Scan for the cell matching the given text and deliver its [x, y] coordinate at center. 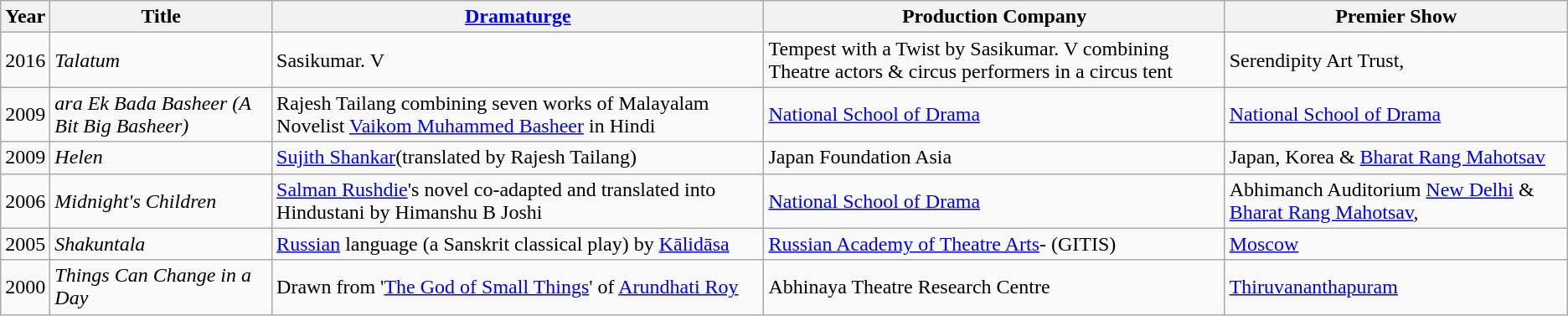
Russian Academy of Theatre Arts- (GITIS) [994, 244]
2016 [25, 60]
Salman Rushdie's novel co-adapted and translated into Hindustani by Himanshu B Joshi [518, 201]
Tempest with a Twist by Sasikumar. V combining Theatre actors & circus performers in a circus tent [994, 60]
Abhimanch Auditorium New Delhi & Bharat Rang Mahotsav, [1395, 201]
Drawn from 'The God of Small Things' of Arundhati Roy [518, 287]
2000 [25, 287]
Midnight's Children [161, 201]
2006 [25, 201]
Japan Foundation Asia [994, 158]
Title [161, 17]
Abhinaya Theatre Research Centre [994, 287]
Thiruvananthapuram [1395, 287]
Shakuntala [161, 244]
Sujith Shankar(translated by Rajesh Tailang) [518, 158]
Talatum [161, 60]
Year [25, 17]
Helen [161, 158]
Russian language (a Sanskrit classical play) by Kālidāsa [518, 244]
Premier Show [1395, 17]
Japan, Korea & Bharat Rang Mahotsav [1395, 158]
Rajesh Tailang combining seven works of Malayalam Novelist Vaikom Muhammed Basheer in Hindi [518, 114]
Dramaturge [518, 17]
Serendipity Art Trust, [1395, 60]
Things Can Change in a Day [161, 287]
Moscow [1395, 244]
ara Ek Bada Basheer (A Bit Big Basheer) [161, 114]
Production Company [994, 17]
2005 [25, 244]
Sasikumar. V [518, 60]
